For the text-containing cell, return its midpoint in [X, Y] coordinate format. 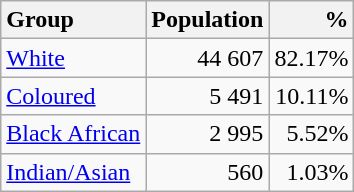
Indian/Asian [74, 172]
82.17% [312, 58]
% [312, 20]
10.11% [312, 96]
White [74, 58]
Group [74, 20]
Population [208, 20]
560 [208, 172]
5.52% [312, 134]
1.03% [312, 172]
Coloured [74, 96]
Black African [74, 134]
2 995 [208, 134]
5 491 [208, 96]
44 607 [208, 58]
